Capture the cell that displays the provided text and extract its [X, Y] central coordinate. 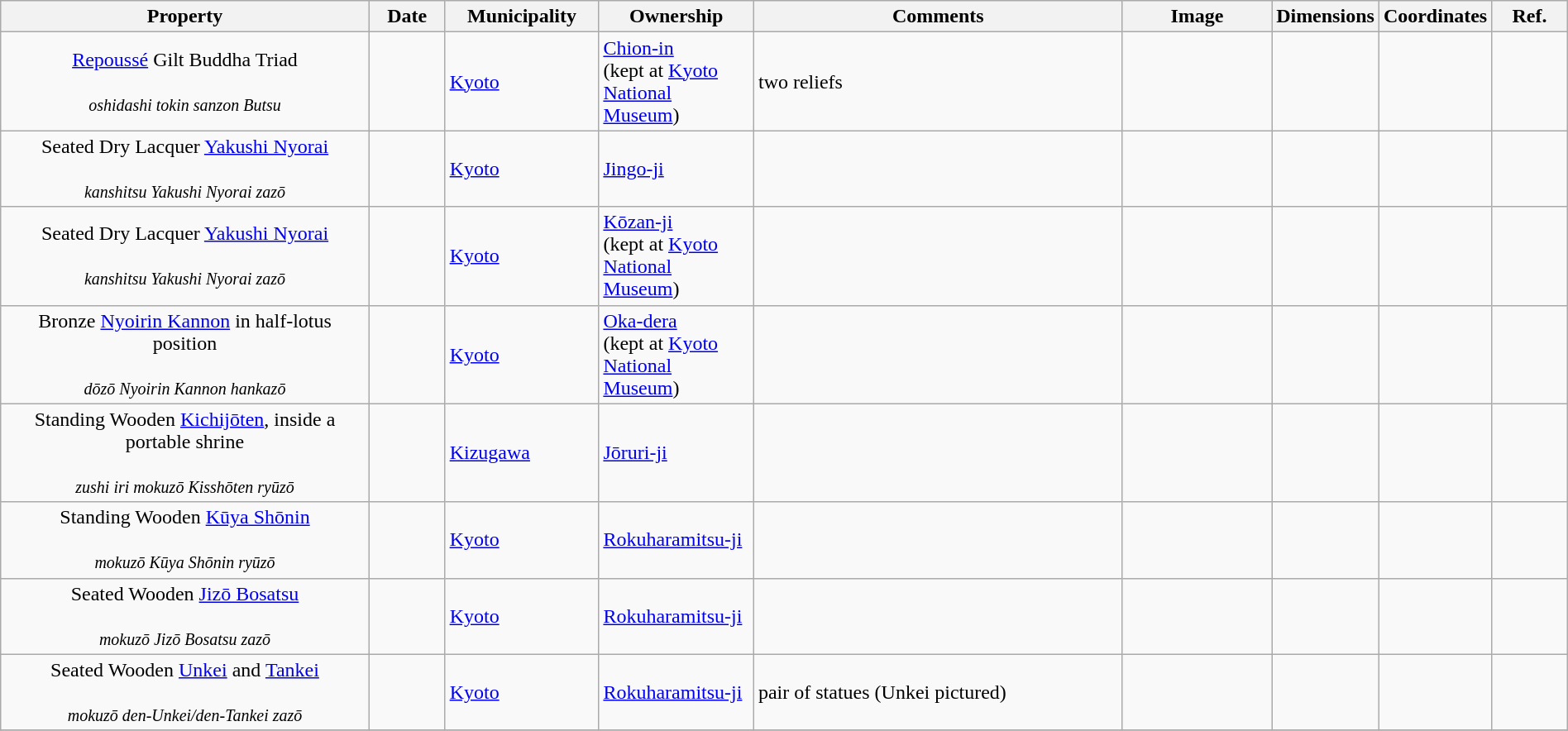
Standing Wooden Kichijōten, inside a portable shrinezushi iri mokuzō Kisshōten ryūzō [185, 453]
Image [1197, 17]
Kizugawa [522, 453]
Bronze Nyoirin Kannon in half-lotus positiondōzō Nyoirin Kannon hankazō [185, 354]
Jōruri-ji [676, 453]
pair of statues (Unkei pictured) [938, 692]
Repoussé Gilt Buddha Triadoshidashi tokin sanzon Butsu [185, 81]
Chion-in(kept at Kyoto National Museum) [676, 81]
two reliefs [938, 81]
Ref. [1530, 17]
Comments [938, 17]
Jingo-ji [676, 169]
Seated Wooden Jizō Bosatsumokuzō Jizō Bosatsu zazō [185, 616]
Dimensions [1326, 17]
Date [407, 17]
Ownership [676, 17]
Seated Wooden Unkei and Tankeimokuzō den-Unkei/den-Tankei zazō [185, 692]
Oka-dera(kept at Kyoto National Museum) [676, 354]
Coordinates [1435, 17]
Kōzan-ji(kept at Kyoto National Museum) [676, 256]
Standing Wooden Kūya Shōninmokuzō Kūya Shōnin ryūzō [185, 540]
Property [185, 17]
Municipality [522, 17]
